Scan for the cell matching the given text and deliver its [X, Y] coordinate at center. 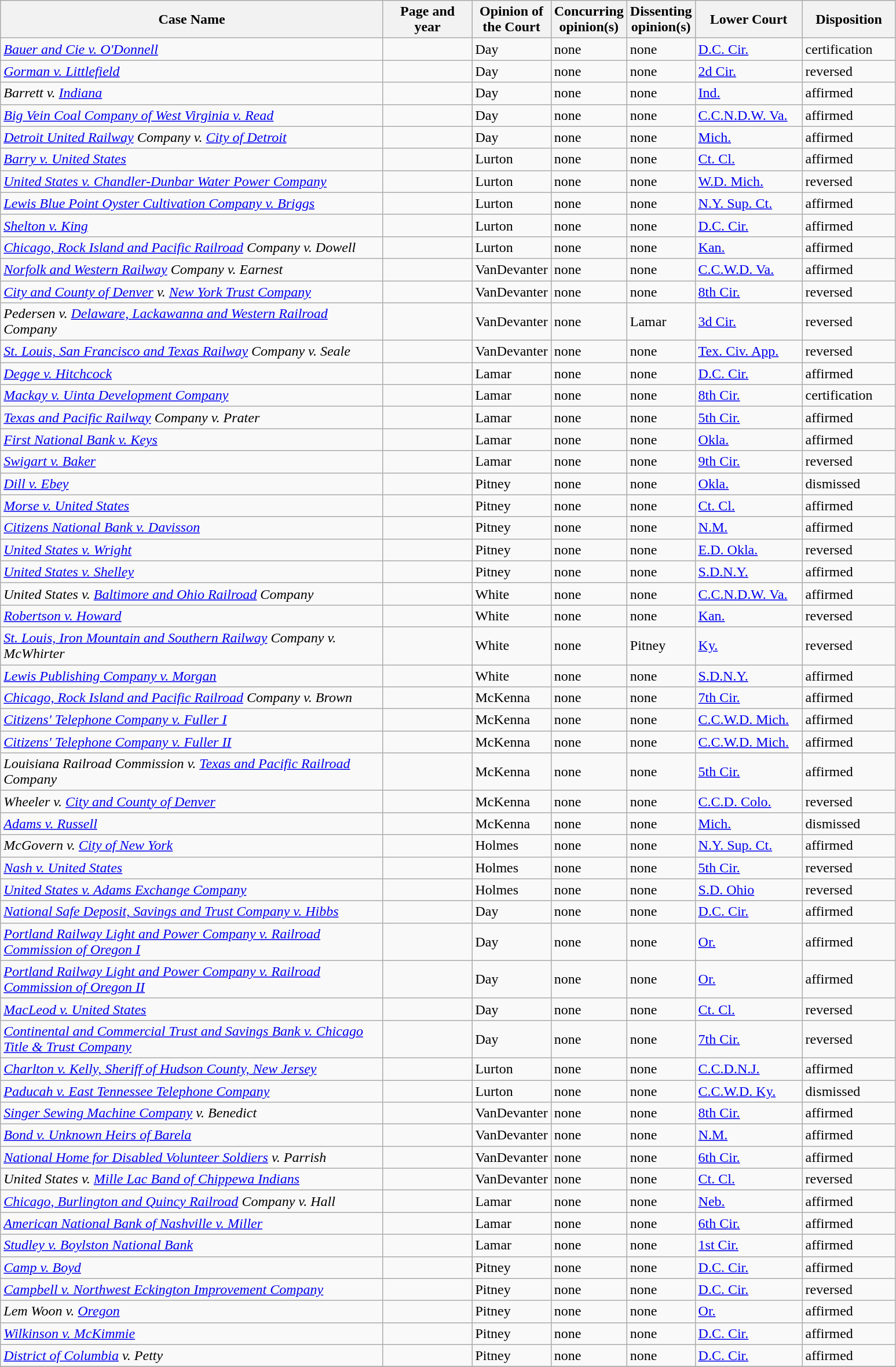
Paducah v. East Tennessee Telephone Company [192, 1091]
Chicago, Rock Island and Pacific Railroad Company v. Brown [192, 698]
Louisiana Railroad Commission v. Texas and Pacific Railroad Company [192, 772]
Lewis Blue Point Oyster Cultivation Company v. Briggs [192, 203]
C.C.D. Colo. [748, 802]
Singer Sewing Machine Company v. Benedict [192, 1113]
American National Bank of Nashville v. Miller [192, 1223]
C.C.W.D. Ky. [748, 1091]
Continental and Commercial Trust and Savings Bank v. Chicago Title & Trust Company [192, 1039]
Lem Woon v. Oregon [192, 1311]
City and County of Denver v. New York Trust Company [192, 291]
Chicago, Burlington and Quincy Railroad Company v. Hall [192, 1201]
Studley v. Boylston National Bank [192, 1245]
Bond v. Unknown Heirs of Barela [192, 1135]
3d Cir. [748, 322]
Dissenting opinion(s) [661, 20]
United States v. Shelley [192, 572]
National Home for Disabled Volunteer Soldiers v. Parrish [192, 1157]
Big Vein Coal Company of West Virginia v. Read [192, 115]
United States v. Adams Exchange Company [192, 890]
District of Columbia v. Petty [192, 1355]
C.C.D.N.J. [748, 1069]
Campbell v. Northwest Eckington Improvement Company [192, 1289]
Dill v. Ebey [192, 484]
Wilkinson v. McKimmie [192, 1333]
Degge v. Hitchcock [192, 374]
Opinion of the Court [511, 20]
Adams v. Russell [192, 824]
Bauer and Cie v. O'Donnell [192, 49]
Camp v. Boyd [192, 1267]
Gorman v. Littlefield [192, 71]
Disposition [849, 20]
Concurring opinion(s) [588, 20]
United States v. Wright [192, 550]
Tex. Civ. App. [748, 352]
Neb. [748, 1201]
2d Cir. [748, 71]
McGovern v. City of New York [192, 846]
Mackay v. Uinta Development Company [192, 396]
United States v. Chandler-Dunbar Water Power Company [192, 181]
9th Cir. [748, 462]
Ind. [748, 93]
Chicago, Rock Island and Pacific Railroad Company v. Dowell [192, 247]
Barry v. United States [192, 159]
Morse v. United States [192, 506]
Norfolk and Western Railway Company v. Earnest [192, 269]
E.D. Okla. [748, 550]
MacLeod v. United States [192, 1009]
Citizens' Telephone Company v. Fuller II [192, 742]
Pedersen v. Delaware, Lackawanna and Western Railroad Company [192, 322]
National Safe Deposit, Savings and Trust Company v. Hibbs [192, 912]
Citizens' Telephone Company v. Fuller I [192, 720]
Page and year [427, 20]
Lower Court [748, 20]
Texas and Pacific Railway Company v. Prater [192, 418]
Case Name [192, 20]
W.D. Mich. [748, 181]
Barrett v. Indiana [192, 93]
Nash v. United States [192, 868]
S.D. Ohio [748, 890]
Ky. [748, 645]
St. Louis, San Francisco and Texas Railway Company v. Seale [192, 352]
1st Cir. [748, 1245]
Charlton v. Kelly, Sheriff of Hudson County, New Jersey [192, 1069]
United States v. Baltimore and Ohio Railroad Company [192, 594]
Citizens National Bank v. Davisson [192, 528]
Swigart v. Baker [192, 462]
Portland Railway Light and Power Company v. Railroad Commission of Oregon II [192, 979]
Wheeler v. City and County of Denver [192, 802]
Lewis Publishing Company v. Morgan [192, 676]
Shelton v. King [192, 225]
C.C.W.D. Va. [748, 269]
St. Louis, Iron Mountain and Southern Railway Company v. McWhirter [192, 645]
First National Bank v. Keys [192, 440]
Portland Railway Light and Power Company v. Railroad Commission of Oregon I [192, 942]
Robertson v. Howard [192, 616]
United States v. Mille Lac Band of Chippewa Indians [192, 1179]
Detroit United Railway Company v. City of Detroit [192, 137]
